Pinpoint the cell where the given text exists, returning its [x, y] midpoint coordinate. 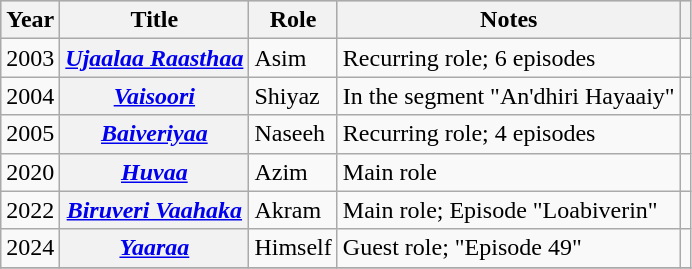
Vaisoori [154, 96]
Baiveriyaa [154, 134]
2022 [30, 210]
Azim [293, 172]
In the segment "An'dhiri Hayaaiy" [508, 96]
Main role; Episode "Loabiverin" [508, 210]
Notes [508, 20]
Ujaalaa Raasthaa [154, 58]
Yaaraa [154, 248]
Akram [293, 210]
2005 [30, 134]
Biruveri Vaahaka [154, 210]
Role [293, 20]
2020 [30, 172]
Title [154, 20]
Year [30, 20]
Naseeh [293, 134]
2004 [30, 96]
Recurring role; 4 episodes [508, 134]
Huvaa [154, 172]
2024 [30, 248]
Guest role; "Episode 49" [508, 248]
2003 [30, 58]
Shiyaz [293, 96]
Asim [293, 58]
Recurring role; 6 episodes [508, 58]
Himself [293, 248]
Main role [508, 172]
